Search for the cell housing the specified text and yield its (X, Y) center coordinate. 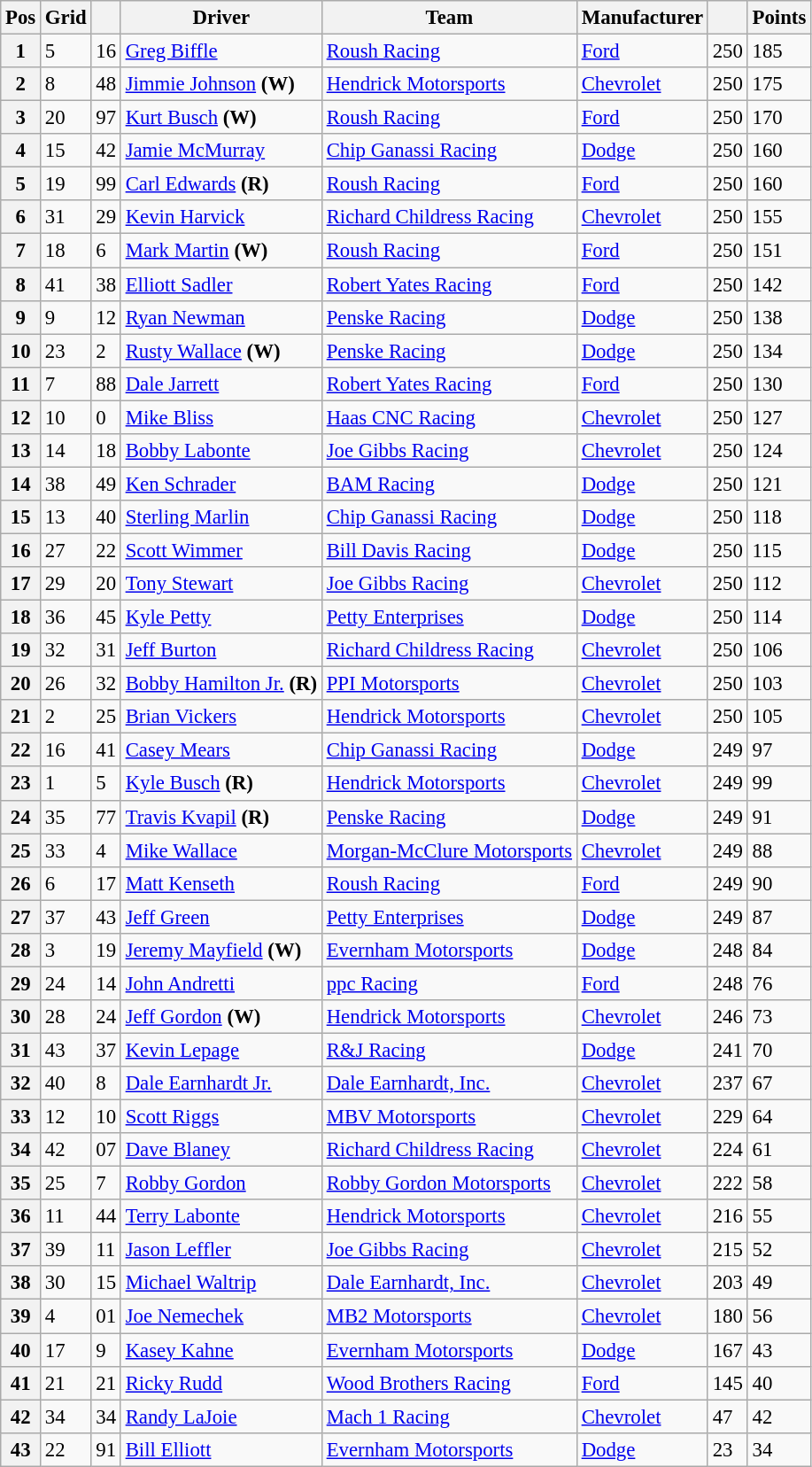
142 (779, 284)
216 (728, 1216)
Kevin Lepage (221, 1050)
90 (779, 883)
Jason Leffler (221, 1250)
229 (728, 1117)
John Andretti (221, 983)
Manufacturer (642, 18)
224 (728, 1150)
180 (728, 1316)
Morgan-McClure Motorsports (449, 850)
0 (106, 417)
Kevin Harvick (221, 217)
Points (779, 18)
Pos (21, 18)
Randy LaJoie (221, 1417)
Brian Vickers (221, 717)
246 (728, 1017)
105 (779, 717)
Travis Kvapil (R) (221, 817)
77 (106, 817)
Kasey Kahne (221, 1350)
ppc Racing (449, 983)
Wood Brothers Racing (449, 1383)
44 (106, 1216)
Dale Earnhardt Jr. (221, 1083)
175 (779, 84)
MB2 Motorsports (449, 1316)
Sterling Marlin (221, 517)
Ken Schrader (221, 484)
114 (779, 617)
47 (728, 1417)
Jeremy Mayfield (W) (221, 951)
Team (449, 18)
Greg Biffle (221, 51)
07 (106, 1150)
130 (779, 384)
58 (779, 1184)
124 (779, 451)
45 (106, 617)
Kurt Busch (W) (221, 118)
PPI Motorsports (449, 684)
Jeff Burton (221, 650)
Mark Martin (W) (221, 251)
55 (779, 1216)
Casey Mears (221, 750)
Rusty Wallace (W) (221, 351)
Bobby Hamilton Jr. (R) (221, 684)
Bill Davis Racing (449, 550)
Elliott Sadler (221, 284)
Kyle Busch (R) (221, 784)
Dale Jarrett (221, 384)
56 (779, 1316)
103 (779, 684)
127 (779, 417)
52 (779, 1250)
Jamie McMurray (221, 151)
Scott Riggs (221, 1117)
Haas CNC Racing (449, 417)
Matt Kenseth (221, 883)
Mach 1 Racing (449, 1417)
185 (779, 51)
73 (779, 1017)
R&J Racing (449, 1050)
237 (728, 1083)
Kyle Petty (221, 617)
Grid (66, 18)
134 (779, 351)
Michael Waltrip (221, 1284)
67 (779, 1083)
BAM Racing (449, 484)
Terry Labonte (221, 1216)
MBV Motorsports (449, 1117)
155 (779, 217)
01 (106, 1316)
Dave Blaney (221, 1150)
222 (728, 1184)
106 (779, 650)
203 (728, 1284)
48 (106, 84)
Tony Stewart (221, 584)
145 (728, 1383)
Ryan Newman (221, 317)
Jimmie Johnson (W) (221, 84)
61 (779, 1150)
112 (779, 584)
241 (728, 1050)
Ricky Rudd (221, 1383)
Robby Gordon Motorsports (449, 1184)
Driver (221, 18)
115 (779, 550)
Jeff Green (221, 917)
87 (779, 917)
Mike Bliss (221, 417)
121 (779, 484)
Scott Wimmer (221, 550)
Bill Elliott (221, 1449)
151 (779, 251)
118 (779, 517)
138 (779, 317)
Bobby Labonte (221, 451)
76 (779, 983)
170 (779, 118)
215 (728, 1250)
Jeff Gordon (W) (221, 1017)
Mike Wallace (221, 850)
70 (779, 1050)
Robby Gordon (221, 1184)
167 (728, 1350)
Carl Edwards (R) (221, 184)
84 (779, 951)
Joe Nemechek (221, 1316)
64 (779, 1117)
